For the text-containing cell, return its midpoint in [X, Y] coordinate format. 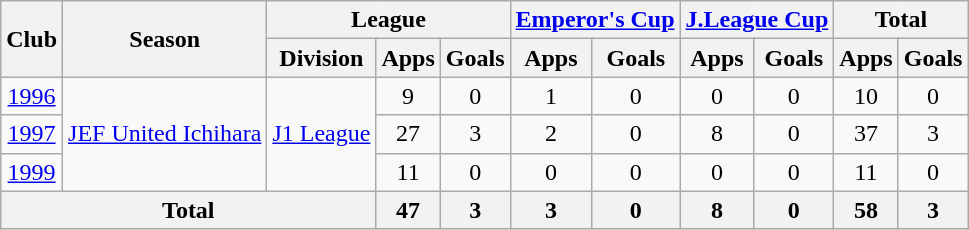
Emperor's Cup [595, 20]
9 [408, 96]
Season [165, 39]
1 [551, 96]
1997 [32, 134]
Division [322, 58]
League [388, 20]
58 [866, 210]
1996 [32, 96]
JEF United Ichihara [165, 134]
37 [866, 134]
Club [32, 39]
J.League Cup [757, 20]
2 [551, 134]
10 [866, 96]
27 [408, 134]
1999 [32, 172]
47 [408, 210]
J1 League [322, 134]
